Return (x, y) of the center of cell containing provided text 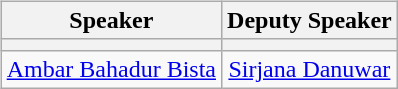
Deputy Speaker (310, 20)
Ambar Bahadur Bista (111, 69)
Sirjana Danuwar (310, 69)
Speaker (111, 20)
